Extract the [X, Y] coordinate from the center of the cell holding the provided text.  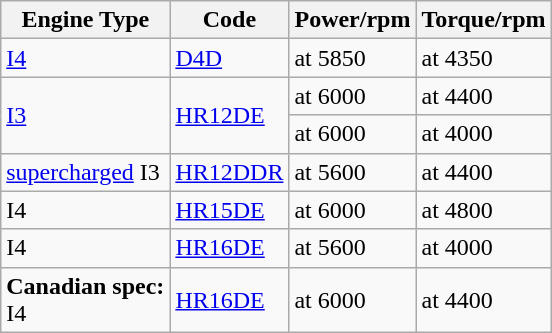
D4D [230, 58]
Canadian spec: I4 [86, 300]
Power/rpm [352, 20]
supercharged I3 [86, 172]
at 5850 [352, 58]
I3 [86, 115]
at 4350 [484, 58]
Torque/rpm [484, 20]
Engine Type [86, 20]
at 4800 [484, 210]
HR15DE [230, 210]
Code [230, 20]
HR12DE [230, 115]
HR12DDR [230, 172]
